Provide the (X, Y) coordinate of the cell's center where the given text is located.  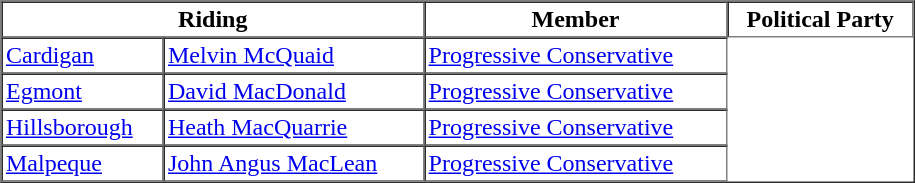
Hillsborough (83, 128)
John Angus MacLean (294, 164)
Riding (214, 20)
Egmont (83, 92)
Cardigan (83, 56)
Member (576, 20)
David MacDonald (294, 92)
Malpeque (83, 164)
Melvin McQuaid (294, 56)
Heath MacQuarrie (294, 128)
Political Party (820, 20)
